Determine the (X, Y) coordinate at the center of the cell enclosing the given text.  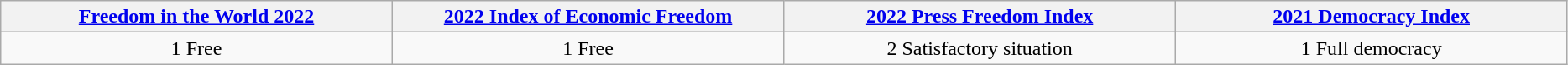
2022 Index of Economic Freedom (588, 17)
2021 Democracy Index (1372, 17)
2022 Press Freedom Index (980, 17)
Freedom in the World 2022 (196, 17)
2 Satisfactory situation (980, 48)
1 Full democracy (1372, 48)
